Capture the cell that displays the provided text and extract its (x, y) central coordinate. 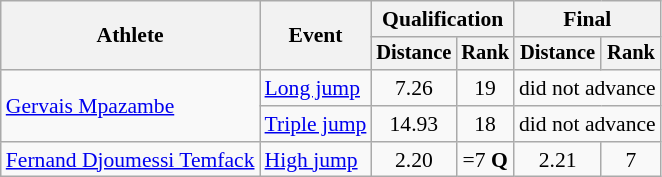
Final (588, 19)
7.26 (414, 88)
Athlete (130, 36)
Gervais Mpazambe (130, 106)
18 (485, 124)
Triple jump (316, 124)
Long jump (316, 88)
Event (316, 36)
Qualification (442, 19)
14.93 (414, 124)
19 (485, 88)
